Capture the cell that displays the provided text and extract its (X, Y) central coordinate. 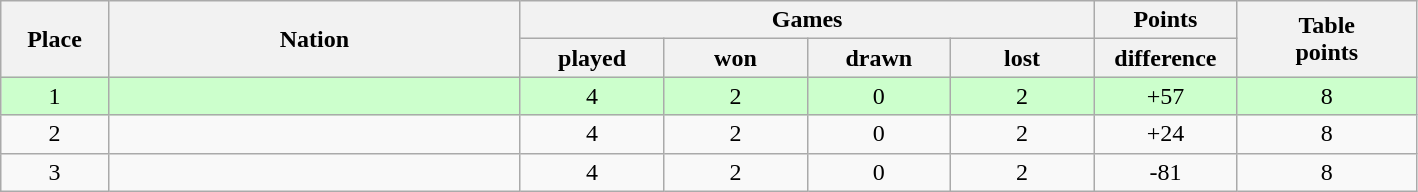
1 (55, 96)
Nation (314, 39)
Tablepoints (1326, 39)
+57 (1166, 96)
Points (1166, 20)
-81 (1166, 172)
+24 (1166, 134)
Games (806, 20)
difference (1166, 58)
lost (1022, 58)
drawn (878, 58)
Place (55, 39)
3 (55, 172)
won (736, 58)
played (592, 58)
